Return (x, y) of the center of cell containing provided text 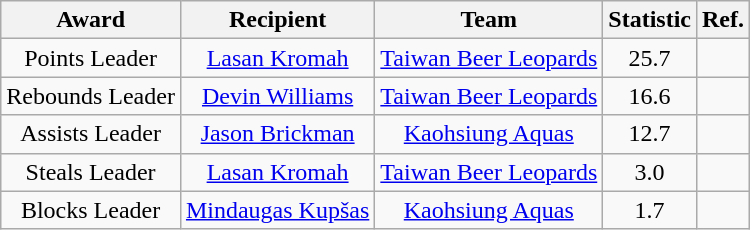
Blocks Leader (91, 210)
Points Leader (91, 58)
Assists Leader (91, 134)
Team (489, 20)
Ref. (722, 20)
Mindaugas Kupšas (277, 210)
16.6 (650, 96)
1.7 (650, 210)
Steals Leader (91, 172)
Rebounds Leader (91, 96)
Recipient (277, 20)
Devin Williams (277, 96)
Jason Brickman (277, 134)
25.7 (650, 58)
12.7 (650, 134)
3.0 (650, 172)
Statistic (650, 20)
Award (91, 20)
